Provide the [x, y] coordinate of the cell's center where the given text is located.  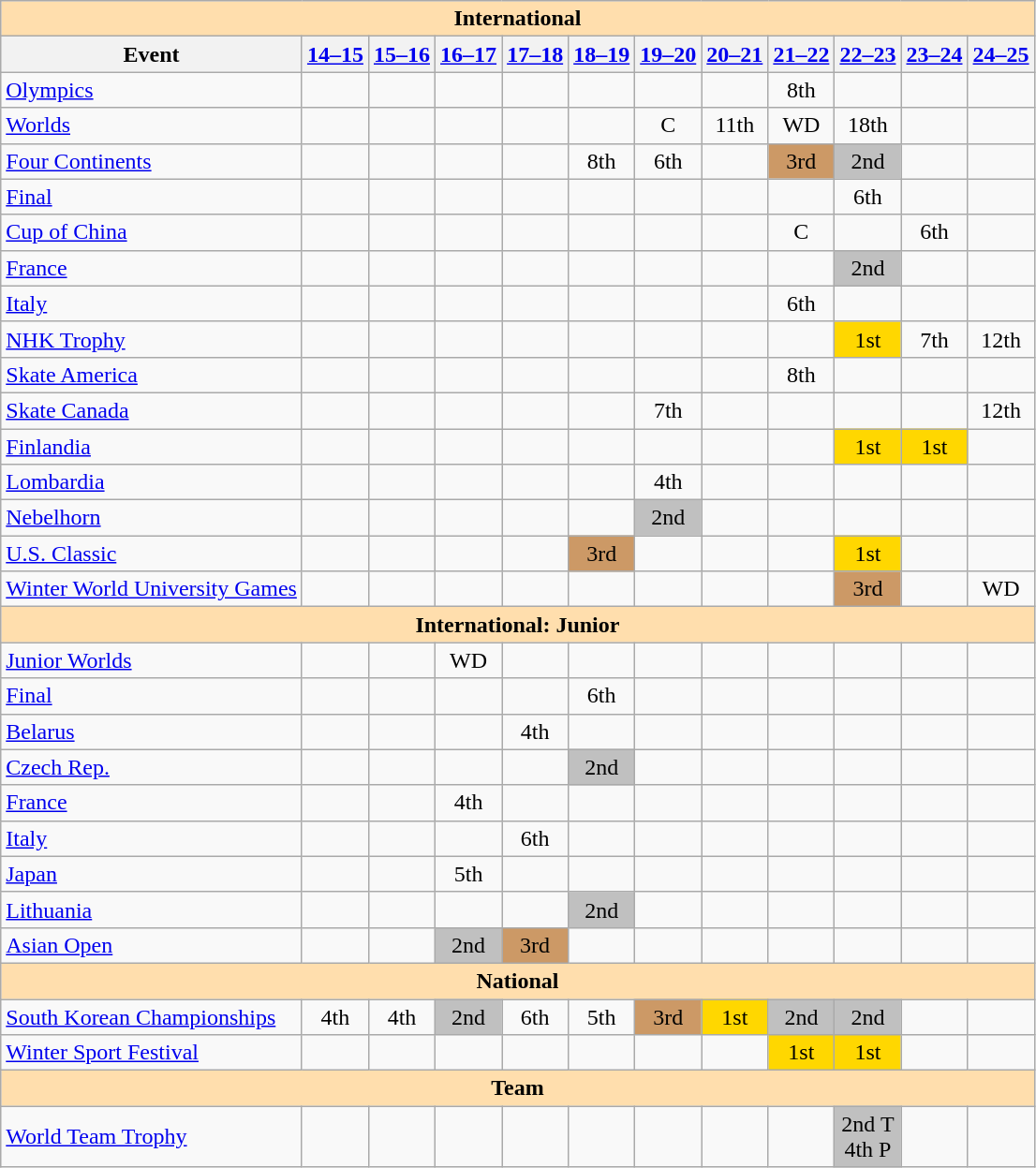
15–16 [401, 54]
Junior Worlds [152, 660]
19–20 [669, 54]
U.S. Classic [152, 554]
Worlds [152, 126]
20–21 [734, 54]
18–19 [601, 54]
NHK Trophy [152, 339]
14–15 [335, 54]
Lithuania [152, 909]
Four Continents [152, 161]
Skate Canada [152, 410]
Belarus [152, 732]
Cup of China [152, 232]
Winter Sport Festival [152, 1053]
Nebelhorn [152, 518]
Japan [152, 874]
16–17 [468, 54]
22–23 [867, 54]
Olympics [152, 90]
Asian Open [152, 945]
World Team Trophy [152, 1137]
24–25 [1000, 54]
Lombardia [152, 482]
Finlandia [152, 447]
21–22 [802, 54]
National [517, 981]
South Korean Championships [152, 1016]
18th [867, 126]
2nd T 4th P [867, 1137]
17–18 [536, 54]
23–24 [935, 54]
Skate America [152, 375]
Czech Rep. [152, 767]
International: Junior [517, 625]
Team [517, 1088]
Winter World University Games [152, 589]
Event [152, 54]
11th [734, 126]
International [517, 19]
